Find where the given text appears and provide that cell's center as [x, y] coordinate. 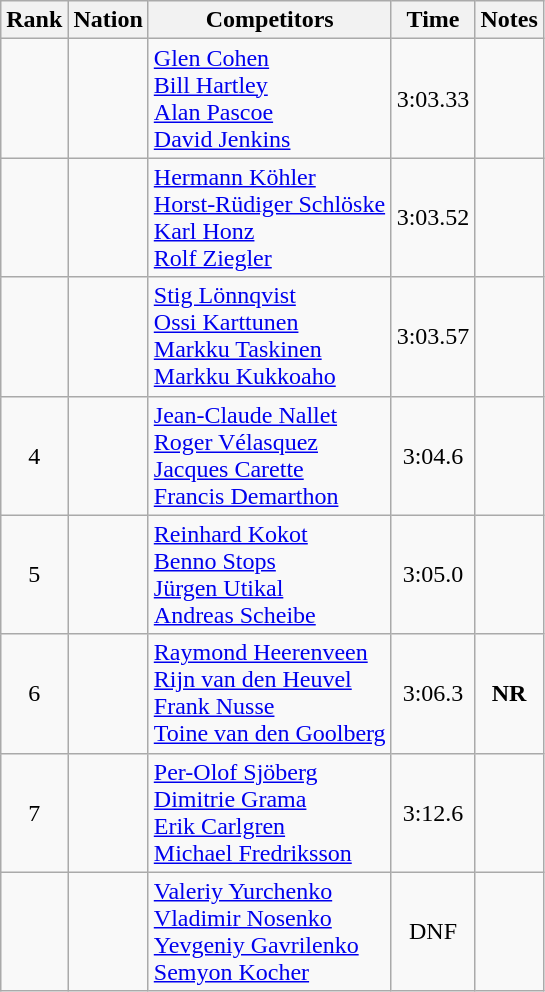
3:03.52 [433, 218]
4 [34, 456]
3:05.0 [433, 574]
Nation [108, 20]
3:06.3 [433, 694]
Hermann KöhlerHorst-Rüdiger SchlöskeKarl HonzRolf Ziegler [270, 218]
Valeriy YurchenkoVladimir NosenkoYevgeniy GavrilenkoSemyon Kocher [270, 932]
3:12.6 [433, 812]
Stig LönnqvistOssi KarttunenMarkku TaskinenMarkku Kukkoaho [270, 336]
Reinhard KokotBenno StopsJürgen UtikalAndreas Scheibe [270, 574]
Notes [509, 20]
5 [34, 574]
Jean-Claude NalletRoger VélasquezJacques CaretteFrancis Demarthon [270, 456]
Glen CohenBill HartleyAlan PascoeDavid Jenkins [270, 98]
6 [34, 694]
3:03.57 [433, 336]
NR [509, 694]
DNF [433, 932]
3:04.6 [433, 456]
Per-Olof SjöbergDimitrie GramaErik CarlgrenMichael Fredriksson [270, 812]
Raymond HeerenveenRijn van den HeuvelFrank NusseToine van den Goolberg [270, 694]
Competitors [270, 20]
Time [433, 20]
Rank [34, 20]
3:03.33 [433, 98]
7 [34, 812]
